Provide the (X, Y) coordinate of the cell's center where the given text is located.  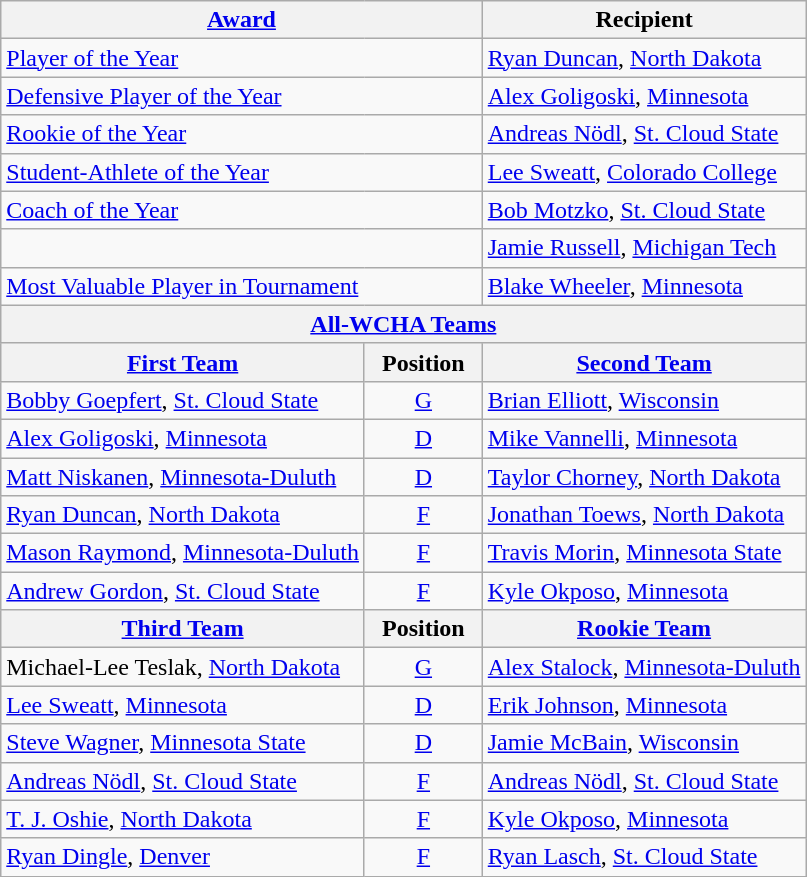
Brian Elliott, Wisconsin (644, 400)
Student-Athlete of the Year (242, 172)
Alex Stalock, Minnesota-Duluth (644, 667)
Lee Sweatt, Colorado College (644, 172)
Player of the Year (242, 58)
Steve Wagner, Minnesota State (183, 743)
Taylor Chorney, North Dakota (644, 477)
Second Team (644, 362)
Bobby Goepfert, St. Cloud State (183, 400)
Ryan Lasch, St. Cloud State (644, 857)
Jonathan Toews, North Dakota (644, 515)
Mike Vannelli, Minnesota (644, 438)
Third Team (183, 629)
Bob Motzko, St. Cloud State (644, 210)
Coach of the Year (242, 210)
Andrew Gordon, St. Cloud State (183, 591)
Most Valuable Player in Tournament (242, 286)
Jamie McBain, Wisconsin (644, 743)
Erik Johnson, Minnesota (644, 705)
Award (242, 20)
Ryan Dingle, Denver (183, 857)
All-WCHA Teams (404, 324)
Rookie Team (644, 629)
Travis Morin, Minnesota State (644, 553)
First Team (183, 362)
T. J. Oshie, North Dakota (183, 819)
Matt Niskanen, Minnesota-Duluth (183, 477)
Mason Raymond, Minnesota-Duluth (183, 553)
Lee Sweatt, Minnesota (183, 705)
Rookie of the Year (242, 134)
Michael-Lee Teslak, North Dakota (183, 667)
Recipient (644, 20)
Defensive Player of the Year (242, 96)
Jamie Russell, Michigan Tech (644, 248)
Blake Wheeler, Minnesota (644, 286)
